Return the (X, Y) coordinate for the center point of the cell that contains the specified text.  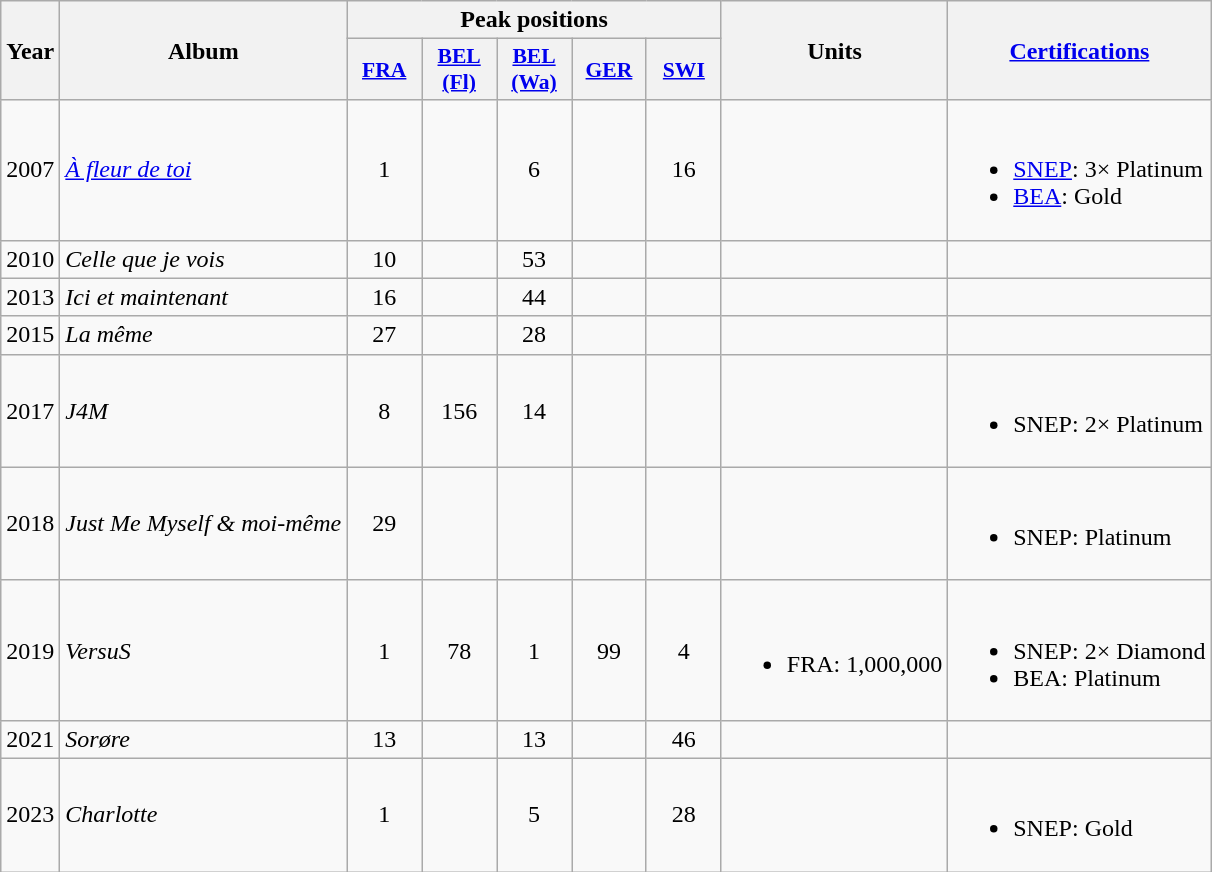
Year (30, 50)
46 (684, 739)
SNEP: Gold (1080, 814)
2017 (30, 410)
2021 (30, 739)
2018 (30, 524)
53 (534, 259)
BEL (Wa) (534, 70)
14 (534, 410)
2010 (30, 259)
À fleur de toi (204, 170)
Just Me Myself & moi-même (204, 524)
BEL (Fl) (460, 70)
Peak positions (534, 20)
27 (384, 335)
SWI (684, 70)
Celle que je vois (204, 259)
VersuS (204, 650)
2023 (30, 814)
44 (534, 297)
4 (684, 650)
SNEP: 3× PlatinumBEA: Gold (1080, 170)
GER (610, 70)
78 (460, 650)
5 (534, 814)
29 (384, 524)
J4M (204, 410)
Charlotte (204, 814)
SNEP: 2× Platinum (1080, 410)
Album (204, 50)
6 (534, 170)
99 (610, 650)
Ici et maintenant (204, 297)
Sorøre (204, 739)
SNEP: Platinum (1080, 524)
La même (204, 335)
Units (834, 50)
SNEP: 2× DiamondBEA: Platinum (1080, 650)
156 (460, 410)
Certifications (1080, 50)
FRA: 1,000,000 (834, 650)
2013 (30, 297)
FRA (384, 70)
2019 (30, 650)
10 (384, 259)
8 (384, 410)
2007 (30, 170)
2015 (30, 335)
